Search for the cell housing the specified text and yield its (x, y) center coordinate. 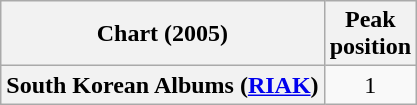
Peakposition (370, 34)
Chart (2005) (162, 34)
1 (370, 85)
South Korean Albums (RIAK) (162, 85)
